Scan for the cell matching the given text and deliver its [X, Y] coordinate at center. 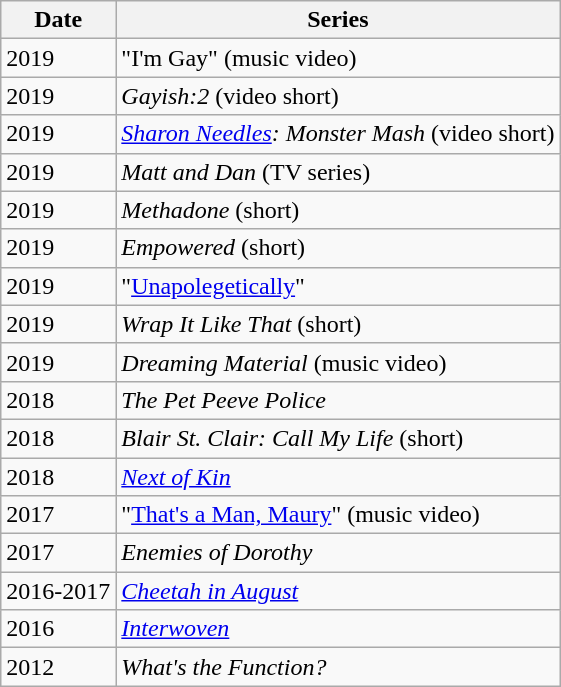
What's the Function? [338, 667]
2012 [58, 667]
Empowered (short) [338, 248]
The Pet Peeve Police [338, 400]
Series [338, 20]
Sharon Needles: Monster Mash (video short) [338, 134]
Methadone (short) [338, 210]
Blair St. Clair: Call My Life (short) [338, 438]
Gayish:2 (video short) [338, 96]
Next of Kin [338, 477]
Enemies of Dorothy [338, 553]
Cheetah in August [338, 591]
Matt and Dan (TV series) [338, 172]
Interwoven [338, 629]
"I'm Gay" (music video) [338, 58]
"Unapolegetically" [338, 286]
"That's a Man, Maury" (music video) [338, 515]
2016-2017 [58, 591]
Date [58, 20]
Wrap It Like That (short) [338, 324]
2016 [58, 629]
Dreaming Material (music video) [338, 362]
